Search for the cell housing the specified text and yield its [x, y] center coordinate. 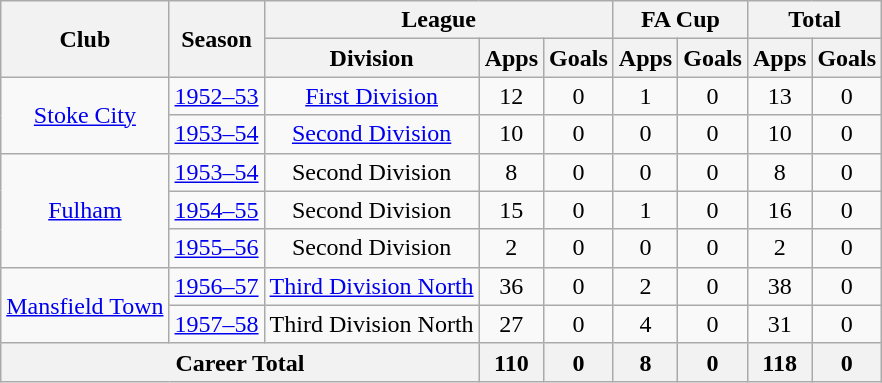
Fulham [85, 210]
Division [372, 58]
110 [511, 362]
Club [85, 39]
118 [779, 362]
15 [511, 210]
Career Total [240, 362]
4 [645, 324]
League [438, 20]
First Division [372, 96]
1954–55 [216, 210]
1952–53 [216, 96]
13 [779, 96]
16 [779, 210]
Season [216, 39]
12 [511, 96]
1956–57 [216, 286]
Stoke City [85, 115]
36 [511, 286]
27 [511, 324]
FA Cup [680, 20]
Mansfield Town [85, 305]
31 [779, 324]
1955–56 [216, 248]
38 [779, 286]
Total [814, 20]
1957–58 [216, 324]
